Search for the cell housing the specified text and yield its [x, y] center coordinate. 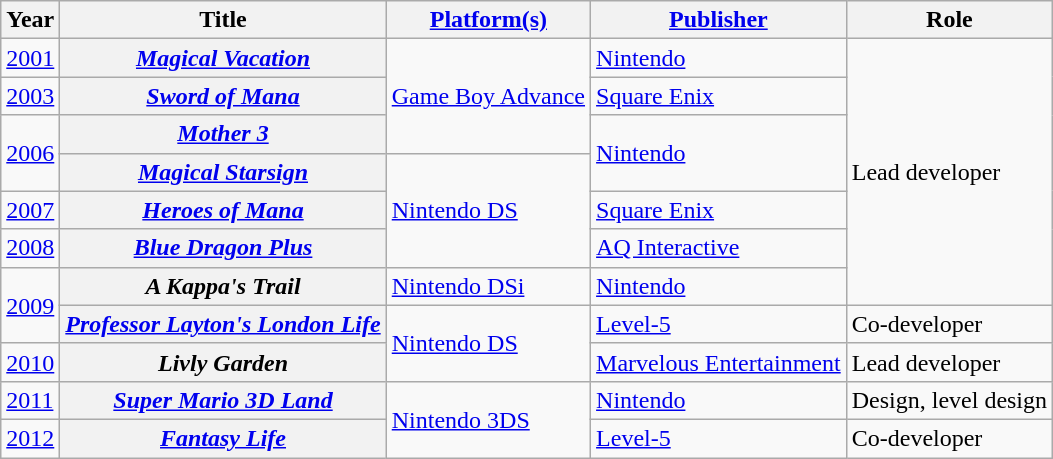
Year [30, 20]
Role [949, 20]
2006 [30, 153]
Professor Layton's London Life [223, 324]
Title [223, 20]
Livly Garden [223, 362]
Blue Dragon Plus [223, 248]
Mother 3 [223, 134]
Publisher [719, 20]
2010 [30, 362]
2008 [30, 248]
2007 [30, 210]
Sword of Mana [223, 96]
Super Mario 3D Land [223, 400]
2009 [30, 305]
2003 [30, 96]
Nintendo 3DS [488, 419]
Platform(s) [488, 20]
Magical Starsign [223, 172]
Fantasy Life [223, 438]
2011 [30, 400]
2012 [30, 438]
Magical Vacation [223, 58]
Design, level design [949, 400]
Nintendo DSi [488, 286]
A Kappa's Trail [223, 286]
Game Boy Advance [488, 96]
Marvelous Entertainment [719, 362]
Heroes of Mana [223, 210]
AQ Interactive [719, 248]
2001 [30, 58]
